Pinpoint the cell where the given text exists, returning its [x, y] midpoint coordinate. 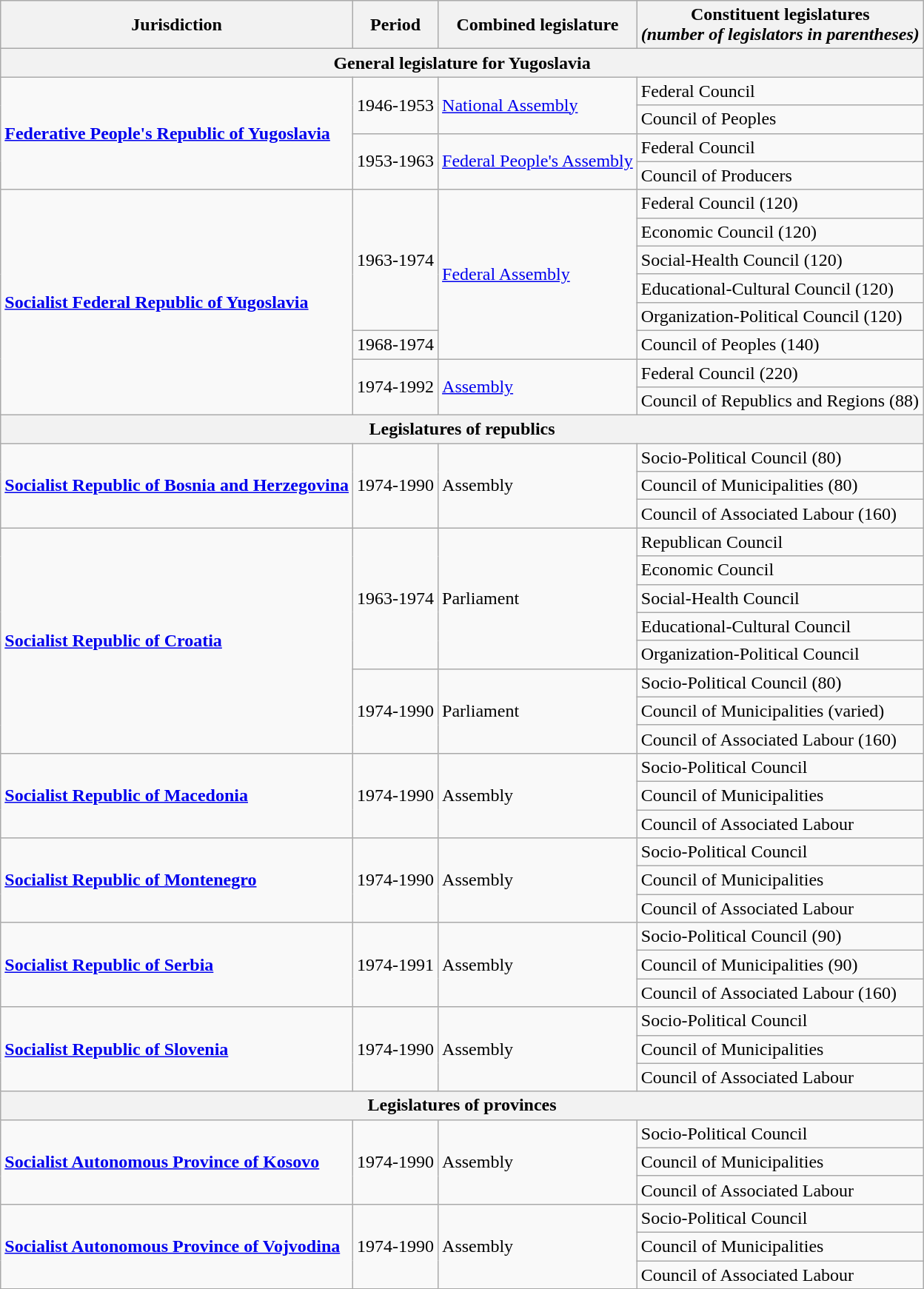
1974-1992 [395, 386]
1953-1963 [395, 161]
Organization-Political Council [780, 654]
Economic Council [780, 570]
Socialist Republic of Slovenia [177, 1049]
Council of Peoples [780, 119]
National Assembly [538, 105]
Federal Council (120) [780, 204]
Socialist Republic of Serbia [177, 965]
Socialist Republic of Bosnia and Herzegovina [177, 486]
Council of Municipalities (90) [780, 965]
General legislature for Yugoslavia [462, 63]
Council of Municipalities (80) [780, 486]
Combined legislature [538, 25]
1968-1974 [395, 344]
Council of Republics and Regions (88) [780, 401]
Socialist Republic of Croatia [177, 640]
Jurisdiction [177, 25]
Socialist Republic of Macedonia [177, 795]
Federative People's Republic of Yugoslavia [177, 133]
Council of Municipalities (varied) [780, 711]
Educational-Cultural Council [780, 626]
Legislatures of provinces [462, 1105]
Socialist Autonomous Province of Kosovo [177, 1162]
Federal Council (220) [780, 372]
Socialist Autonomous Province of Vojvodina [177, 1246]
Organization-Political Council (120) [780, 316]
Economic Council (120) [780, 232]
Federal Assembly [538, 274]
Socialist Republic of Montenegro [177, 880]
Council of Producers [780, 175]
1974-1991 [395, 965]
Period [395, 25]
Social-Health Council (120) [780, 260]
Socio-Political Council (90) [780, 937]
Republican Council [780, 542]
Educational-Cultural Council (120) [780, 288]
Federal People's Assembly [538, 161]
Council of Peoples (140) [780, 344]
Socialist Federal Republic of Yugoslavia [177, 302]
1946-1953 [395, 105]
Legislatures of republics [462, 429]
Social-Health Council [780, 598]
Constituent legislatures(number of legislators in parentheses) [780, 25]
